Find where the given text appears and provide that cell's center as [x, y] coordinate. 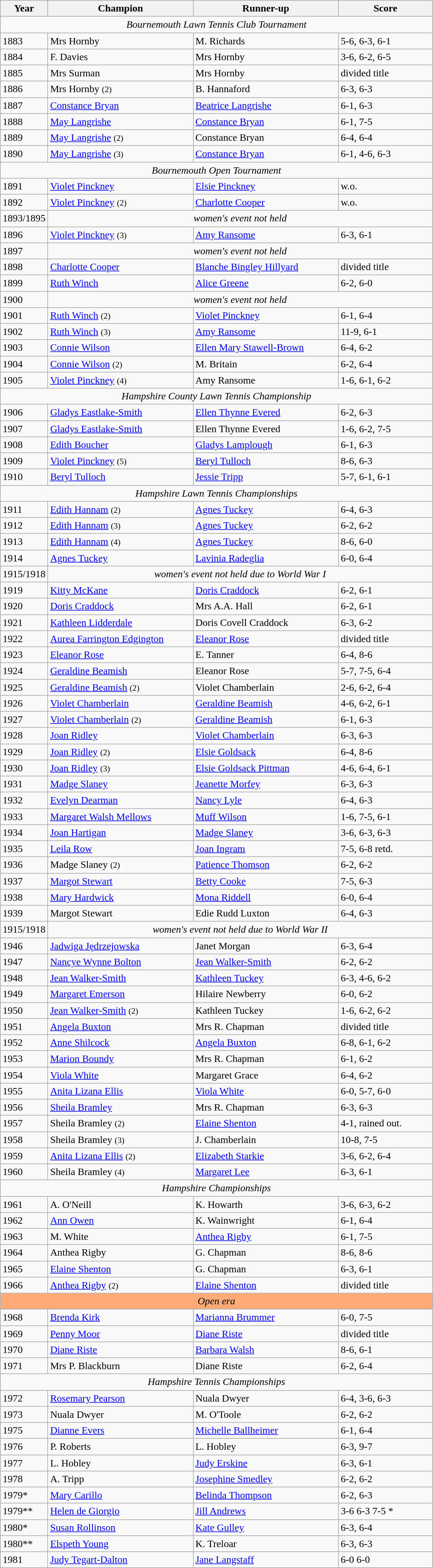
Anne Shilcock [120, 1042]
women's event not held due to World War I [240, 574]
Edie Rudd Luxton [266, 913]
1972 [24, 1398]
1953 [24, 1059]
6-4, 6-4 [385, 137]
6-0 6-0 [385, 1559]
Sheila Bramley (4) [120, 1172]
Bournemouth Lawn Tennis Club Tournament [216, 24]
1973 [24, 1414]
Barbara Walsh [266, 1350]
1935 [24, 849]
1931 [24, 784]
M. Britain [266, 364]
A. Tripp [120, 1479]
1891 [24, 186]
Judy Tegart-Dalton [120, 1559]
Kitty McKane [120, 590]
Violet Pinckney (2) [120, 202]
Gladys Lamplough [266, 445]
Kate Gulley [266, 1527]
1929 [24, 752]
Blanche Bingley Hillyard [266, 267]
1886 [24, 89]
5-6, 6-3, 6-1 [385, 41]
1-6, 6-1, 6-2 [385, 380]
1924 [24, 671]
Ellen Mary Stawell-Brown [266, 348]
1908 [24, 445]
1887 [24, 105]
1922 [24, 639]
8-6, 6-0 [385, 541]
F. Davies [120, 57]
6-1, 4-6, 6-3 [385, 154]
Violet Pinckney (4) [120, 380]
1975 [24, 1430]
Patience Thomson [266, 865]
6-1, 6-2 [385, 1059]
Ruth Winch (2) [120, 315]
Mona Riddell [266, 897]
Sheila Bramley (3) [120, 1140]
5-7, 7-5, 6-4 [385, 671]
1907 [24, 428]
1927 [24, 719]
Joan Ridley (3) [120, 768]
1962 [24, 1220]
3-6, 6-2, 6-4 [385, 1156]
1980* [24, 1527]
1980** [24, 1544]
1900 [24, 299]
1921 [24, 623]
Doris Covell Craddock [266, 623]
1933 [24, 816]
Nancy Lyle [266, 800]
Geraldine Beamish (2) [120, 687]
1930 [24, 768]
1883 [24, 41]
Anita Lizana Ellis [120, 1091]
3-6 6-3 7-5 * [385, 1511]
Marion Boundy [120, 1059]
6-0, 5-7, 6-0 [385, 1091]
Nancye Wynne Bolton [120, 962]
Marianna Brummer [266, 1317]
Mrs Hornby (2) [120, 89]
Ruth Winch [120, 283]
Mary Carillo [120, 1495]
1884 [24, 57]
1939 [24, 913]
1952 [24, 1042]
Susan Rollinson [120, 1527]
K. Treloar [266, 1544]
1896 [24, 235]
Brenda Kirk [120, 1317]
Jessie Tripp [266, 477]
Muff Wilson [266, 816]
1937 [24, 881]
Mary Hardwick [120, 897]
Violet Pinckney (3) [120, 235]
Joan Ridley (2) [120, 752]
Aurea Farrington Edgington [120, 639]
women's event not held due to World War II [240, 929]
Evelyn Dearman [120, 800]
Michelle Ballheimer [266, 1430]
1968 [24, 1317]
1920 [24, 606]
1970 [24, 1350]
4-6, 6-4, 6-1 [385, 768]
1979** [24, 1511]
1919 [24, 590]
4-1, rained out. [385, 1123]
6-0, 6-2 [385, 994]
1934 [24, 832]
Helen de Giorgio [120, 1511]
Beatrice Langrishe [266, 105]
1912 [24, 525]
1897 [24, 251]
1959 [24, 1156]
Jane Langstaff [266, 1559]
1955 [24, 1091]
Belinda Thompson [266, 1495]
1-6, 7-5, 6-1 [385, 816]
Violet Pinckney (5) [120, 461]
1976 [24, 1446]
Hilaire Newberry [266, 994]
1892 [24, 202]
1948 [24, 978]
Edith Hannam (4) [120, 541]
B. Hannaford [266, 89]
1966 [24, 1285]
1963 [24, 1236]
Elsie Goldsack Pittman [266, 768]
Elizabeth Starkie [266, 1156]
1906 [24, 412]
May Langrishe [120, 122]
1960 [24, 1172]
Jeanette Morfey [266, 784]
Open era [216, 1301]
Mrs A.A. Hall [266, 606]
Elsie Pinckney [266, 186]
Margaret Emerson [120, 994]
K. Howarth [266, 1204]
Edith Boucher [120, 445]
8-6, 6-3 [385, 461]
1889 [24, 137]
1950 [24, 1010]
Joan Ridley [120, 736]
Sheila Bramley [120, 1107]
Margaret Grace [266, 1075]
Jean Walker-Smith (2) [120, 1010]
10-8, 7-5 [385, 1140]
Mrs Surman [120, 73]
1911 [24, 509]
Violet Chamberlain (2) [120, 719]
3-6, 6-3, 6-2 [385, 1204]
Ann Owen [120, 1220]
1899 [24, 283]
2-6, 6-2, 6-4 [385, 687]
Edith Hannam (2) [120, 509]
1977 [24, 1463]
Runner-up [266, 8]
1954 [24, 1075]
1898 [24, 267]
1928 [24, 736]
Margaret Lee [266, 1172]
Margaret Walsh Mellows [120, 816]
6-2, 6-0 [385, 283]
A. O'Neill [120, 1204]
1910 [24, 477]
1965 [24, 1269]
8-6, 8-6 [385, 1253]
7-5, 6-8 retd. [385, 849]
Sheila Bramley (2) [120, 1123]
Edith Hannam (3) [120, 525]
Elsie Goldsack [266, 752]
3-6, 6-3, 6-3 [385, 832]
Connie Wilson (2) [120, 364]
Champion [120, 8]
Elspeth Young [120, 1544]
Dianne Evers [120, 1430]
J. Chamberlain [266, 1140]
Janet Morgan [266, 945]
K. Wainwright [266, 1220]
Year [24, 8]
May Langrishe (3) [120, 154]
P. Roberts [120, 1446]
1890 [24, 154]
M. O'Toole [266, 1414]
1902 [24, 332]
5-7, 6-1, 6-1 [385, 477]
1905 [24, 380]
1926 [24, 703]
Jill Andrews [266, 1511]
6-0, 7-5 [385, 1317]
1957 [24, 1123]
1914 [24, 558]
6-3, 6-2 [385, 623]
1888 [24, 122]
1981 [24, 1559]
1964 [24, 1253]
Score [385, 8]
1925 [24, 687]
1903 [24, 348]
Alice Greene [266, 283]
Bournemouth Open Tournament [216, 170]
1909 [24, 461]
Anita Lizana Ellis (2) [120, 1156]
Hampshire Tennis Championships [216, 1382]
1-6, 6-2, 7-5 [385, 428]
6-3, 4-6, 6-2 [385, 978]
Penny Moor [120, 1333]
1978 [24, 1479]
1971 [24, 1366]
1913 [24, 541]
Leila Row [120, 849]
Hampshire Championships [216, 1188]
1947 [24, 962]
Joan Ingram [266, 849]
Madge Slaney (2) [120, 865]
11-9, 6-1 [385, 332]
6-3, 9-7 [385, 1446]
Lavinia Radeglia [266, 558]
Hampshire Lawn Tennis Championships [216, 493]
Betty Cooke [266, 881]
1949 [24, 994]
Hampshire County Lawn Tennis Championship [216, 396]
1979* [24, 1495]
Connie Wilson [120, 348]
6-4, 3-6, 6-3 [385, 1398]
Mrs P. Blackburn [120, 1366]
4-6, 6-2, 6-1 [385, 703]
1923 [24, 655]
1946 [24, 945]
1901 [24, 315]
Kathleen Lidderdale [120, 623]
Rosemary Pearson [120, 1398]
Joan Hartigan [120, 832]
Jadwiga Jędrzejowska [120, 945]
1958 [24, 1140]
Judy Erskine [266, 1463]
May Langrishe (2) [120, 137]
E. Tanner [266, 655]
1938 [24, 897]
1969 [24, 1333]
1885 [24, 73]
8-6, 6-1 [385, 1350]
1956 [24, 1107]
1932 [24, 800]
Anthea Rigby (2) [120, 1285]
M. Richards [266, 41]
3-6, 6-2, 6-5 [385, 57]
1936 [24, 865]
1961 [24, 1204]
1893/1895 [24, 218]
1951 [24, 1027]
M. White [120, 1236]
1-6, 6-2, 6-2 [385, 1010]
Josephine Smedley [266, 1479]
6-8, 6-1, 6-2 [385, 1042]
7-5, 6-3 [385, 881]
Ruth Winch (3) [120, 332]
1904 [24, 364]
